Return the (X, Y) coordinate for the center point of the cell that contains the specified text.  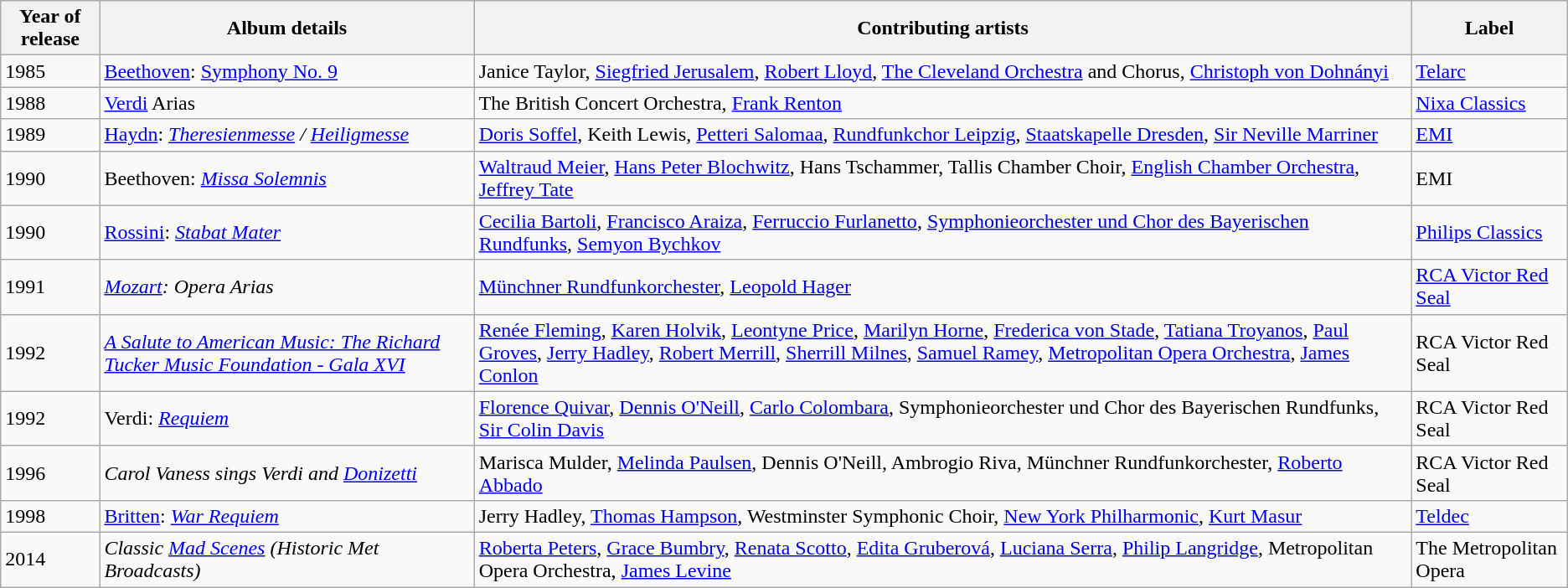
Philips Classics (1489, 233)
Waltraud Meier, Hans Peter Blochwitz, Hans Tschammer, Tallis Chamber Choir, English Chamber Orchestra, Jeffrey Tate (943, 178)
Florence Quivar, Dennis O'Neill, Carlo Colombara, Symphonieorchester und Chor des Bayerischen Rundfunks, Sir Colin Davis (943, 419)
Rossini: Stabat Mater (286, 233)
Janice Taylor, Siegfried Jerusalem, Robert Lloyd, The Cleveland Orchestra and Chorus, Christoph von Dohnányi (943, 71)
Telarc (1489, 71)
Münchner Rundfunkorchester, Leopold Hager (943, 286)
2014 (50, 560)
Haydn: Theresienmesse / Heiligmesse (286, 135)
Nixa Classics (1489, 103)
1985 (50, 71)
Doris Soffel, Keith Lewis, Petteri Salomaa, Rundfunkchor Leipzig, Staatskapelle Dresden, Sir Neville Marriner (943, 135)
1989 (50, 135)
Marisca Mulder, Melinda Paulsen, Dennis O'Neill, Ambrogio Riva, Münchner Rundfunkorchester, Roberto Abbado (943, 472)
Beethoven: Missa Solemnis (286, 178)
Britten: War Requiem (286, 516)
Year of release (50, 28)
The British Concert Orchestra, Frank Renton (943, 103)
Verdi: Requiem (286, 419)
1996 (50, 472)
Label (1489, 28)
1988 (50, 103)
Album details (286, 28)
Jerry Hadley, Thomas Hampson, Westminster Symphonic Choir, New York Philharmonic, Kurt Masur (943, 516)
A Salute to American Music: The Richard Tucker Music Foundation - Gala XVI (286, 353)
Classic Mad Scenes (Historic Met Broadcasts) (286, 560)
Carol Vaness sings Verdi and Donizetti (286, 472)
Teldec (1489, 516)
Mozart: Opera Arias (286, 286)
1991 (50, 286)
Beethoven: Symphony No. 9 (286, 71)
The Metropolitan Opera (1489, 560)
Cecilia Bartoli, Francisco Araiza, Ferruccio Furlanetto, Symphonieorchester und Chor des Bayerischen Rundfunks, Semyon Bychkov (943, 233)
Verdi Arias (286, 103)
1998 (50, 516)
Roberta Peters, Grace Bumbry, Renata Scotto, Edita Gruberová, Luciana Serra, Philip Langridge, Metropolitan Opera Orchestra, James Levine (943, 560)
Contributing artists (943, 28)
